Scan for the cell matching the given text and deliver its [X, Y] coordinate at center. 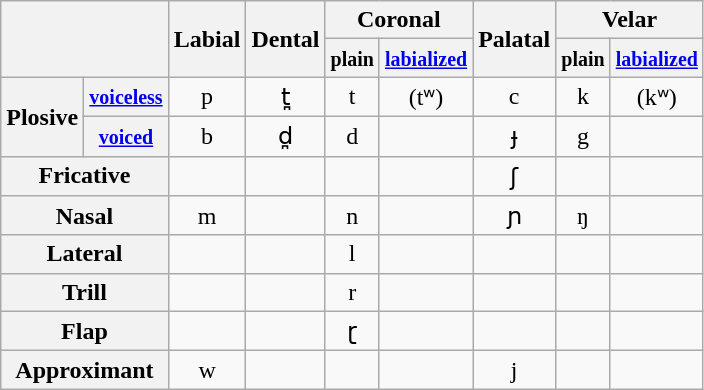
voiced [126, 136]
voiceless [126, 97]
(kʷ) [656, 97]
k [583, 97]
Plosive [42, 116]
Labial [207, 39]
(tʷ) [426, 97]
Flap [84, 331]
m [207, 216]
r [352, 292]
ɟ [514, 136]
Fricative [84, 176]
l [352, 254]
b [207, 136]
c [514, 97]
p [207, 97]
d [352, 136]
Approximant [84, 370]
g [583, 136]
Lateral [84, 254]
Palatal [514, 39]
n [352, 216]
ʃ [514, 176]
ŋ [583, 216]
d̪ [286, 136]
Coronal [399, 20]
Dental [286, 39]
Velar [630, 20]
t [352, 97]
w [207, 370]
Trill [84, 292]
ɲ [514, 216]
t̪ [286, 97]
ɽ [352, 331]
Nasal [84, 216]
j [514, 370]
